Capture the cell that displays the provided text and extract its [X, Y] central coordinate. 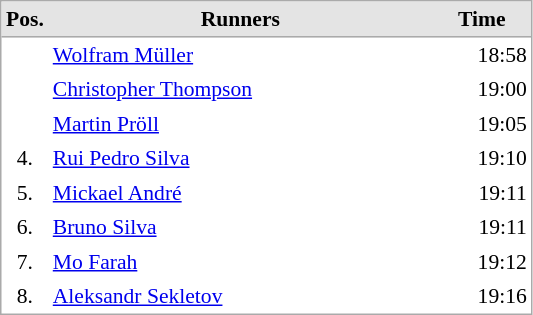
7. [26, 261]
8. [26, 296]
Mickael André [240, 193]
Bruno Silva [240, 227]
Pos. [26, 20]
19:10 [482, 158]
Martin Pröll [240, 123]
Wolfram Müller [240, 55]
Aleksandr Sekletov [240, 296]
19:12 [482, 261]
Mo Farah [240, 261]
18:58 [482, 55]
Rui Pedro Silva [240, 158]
Time [482, 20]
Runners [240, 20]
19:05 [482, 123]
4. [26, 158]
19:16 [482, 296]
Christopher Thompson [240, 89]
19:00 [482, 89]
6. [26, 227]
5. [26, 193]
